Pinpoint the cell where the given text exists, returning its [X, Y] midpoint coordinate. 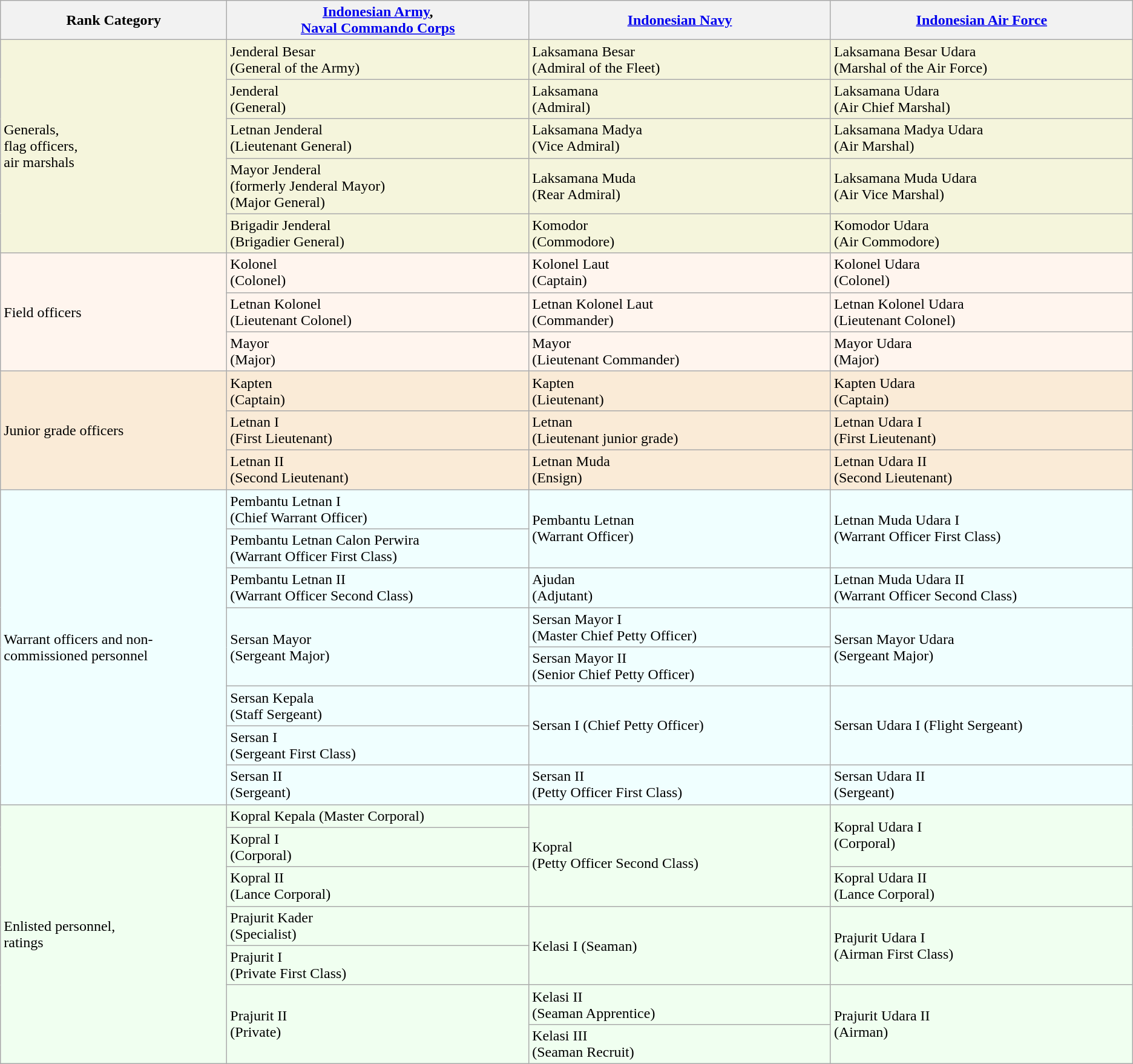
Kopral Kepala (Master Corporal) [378, 816]
Laksamana Muda (Rear Admiral) [680, 186]
Sersan Mayor (Sergeant Major) [378, 647]
Letnan Kolonel Laut (Commander) [680, 312]
Prajurit Udara II (Airman) [982, 1024]
Generals, flag officers,air marshals [114, 146]
Pembantu Letnan Calon Perwira (Warrant Officer First Class) [378, 548]
Laksamana Udara (Air Chief Marshal) [982, 99]
Prajurit Kader (Specialist) [378, 926]
Junior grade officers [114, 430]
Komodor (Commodore) [680, 234]
Komodor Udara (Air Commodore) [982, 234]
Letnan (Lieutenant junior grade) [680, 430]
Sersan Mayor Udara (Sergeant Major) [982, 647]
Kelasi III (Seaman Recruit) [680, 1043]
Letnan Jenderal (Lieutenant General) [378, 138]
Jenderal (General) [378, 99]
Brigadir Jenderal (Brigadier General) [378, 234]
Letnan Muda Udara I (Warrant Officer First Class) [982, 528]
Kelasi I (Seaman) [680, 945]
Prajurit I (Private First Class) [378, 965]
Sersan Mayor I (Master Chief Petty Officer) [680, 627]
Kapten (Captain) [378, 391]
Sersan I (Sergeant First Class) [378, 746]
Letnan Muda (Ensign) [680, 470]
Kapten (Lieutenant) [680, 391]
Indonesian Army,Naval Commando Corps [378, 21]
Kopral (Petty Officer Second Class) [680, 855]
Kopral II (Lance Corporal) [378, 886]
Mayor (Lieutenant Commander) [680, 351]
Mayor Udara (Major) [982, 351]
Sersan Kepala (Staff Sergeant) [378, 706]
Jenderal Besar (General of the Army) [378, 59]
Laksamana Muda Udara (Air Vice Marshal) [982, 186]
Letnan Muda Udara II (Warrant Officer Second Class) [982, 588]
Warrant officers and non-commissioned personnel [114, 646]
Enlisted personnel,ratings [114, 934]
Kapten Udara (Captain) [982, 391]
Letnan Udara II (Second Lieutenant) [982, 470]
Laksamana Madya Udara (Air Marshal) [982, 138]
Prajurit Udara I (Airman First Class) [982, 945]
Sersan I (Chief Petty Officer) [680, 726]
Laksamana (Admiral) [680, 99]
Letnan Kolonel (Lieutenant Colonel) [378, 312]
Kelasi II (Seaman Apprentice) [680, 1005]
Pembantu Letnan II (Warrant Officer Second Class) [378, 588]
Sersan II (Petty Officer First Class) [680, 784]
Letnan I (First Lieutenant) [378, 430]
Kolonel (Colonel) [378, 272]
Kopral Udara II (Lance Corporal) [982, 886]
Sersan Mayor II (Senior Chief Petty Officer) [680, 667]
Sersan Udara II (Sergeant) [982, 784]
Kolonel Udara (Colonel) [982, 272]
Laksamana Madya (Vice Admiral) [680, 138]
Mayor Jenderal(formerly Jenderal Mayor) (Major General) [378, 186]
Field officers [114, 312]
Kolonel Laut (Captain) [680, 272]
Sersan II (Sergeant) [378, 784]
Rank Category [114, 21]
Letnan Udara I (First Lieutenant) [982, 430]
Laksamana Besar Udara (Marshal of the Air Force) [982, 59]
Sersan Udara I (Flight Sergeant) [982, 726]
Indonesian Air Force [982, 21]
Letnan II (Second Lieutenant) [378, 470]
Indonesian Navy [680, 21]
Laksamana Besar (Admiral of the Fleet) [680, 59]
Letnan Kolonel Udara (Lieutenant Colonel) [982, 312]
Kopral I (Corporal) [378, 847]
Ajudan (Adjutant) [680, 588]
Pembantu Letnan I (Chief Warrant Officer) [378, 508]
Prajurit II (Private) [378, 1024]
Kopral Udara I (Corporal) [982, 835]
Mayor (Major) [378, 351]
Pembantu Letnan (Warrant Officer) [680, 528]
